Output the (X, Y) coordinate of the center of the cell containing the given text.  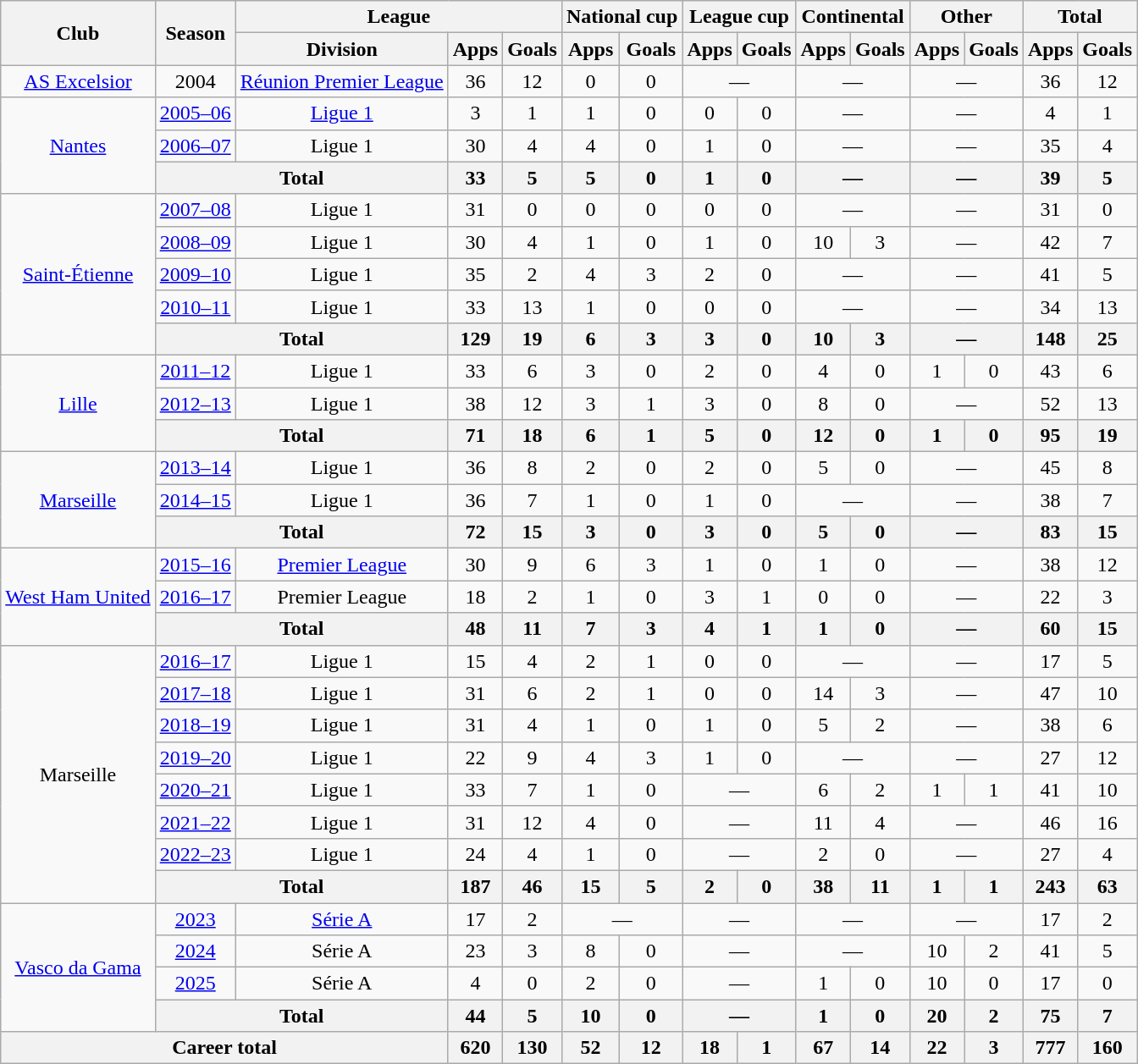
47 (1050, 693)
95 (1050, 436)
AS Excelsior (78, 81)
45 (1050, 468)
187 (475, 886)
2013–14 (195, 468)
83 (1050, 532)
2004 (195, 81)
Division (342, 49)
63 (1108, 886)
2024 (195, 951)
West Ham United (78, 597)
Réunion Premier League (342, 81)
2008–09 (195, 242)
Career total (224, 1048)
League (398, 17)
42 (1050, 242)
129 (475, 339)
44 (475, 1016)
2022–23 (195, 854)
243 (1050, 886)
Continental (853, 17)
Saint-Étienne (78, 274)
Club (78, 33)
20 (936, 1016)
2023 (195, 918)
National cup (621, 17)
60 (1050, 629)
2025 (195, 984)
160 (1108, 1048)
620 (475, 1048)
2020–21 (195, 790)
148 (1050, 339)
Other (966, 17)
2014–15 (195, 500)
2015–16 (195, 565)
2009–10 (195, 274)
48 (475, 629)
67 (823, 1048)
2005–06 (195, 113)
Nantes (78, 146)
130 (533, 1048)
2012–13 (195, 404)
75 (1050, 1016)
2011–12 (195, 371)
2006–07 (195, 146)
72 (475, 532)
2021–22 (195, 822)
39 (1050, 178)
16 (1108, 822)
2010–11 (195, 306)
2017–18 (195, 693)
Vasco da Gama (78, 967)
34 (1050, 306)
Season (195, 33)
League cup (739, 17)
25 (1108, 339)
43 (1050, 371)
2018–19 (195, 725)
23 (475, 951)
71 (475, 436)
Lille (78, 403)
24 (475, 854)
2019–20 (195, 758)
777 (1050, 1048)
2007–08 (195, 210)
